Extract the [X, Y] coordinate from the center of the cell holding the provided text.  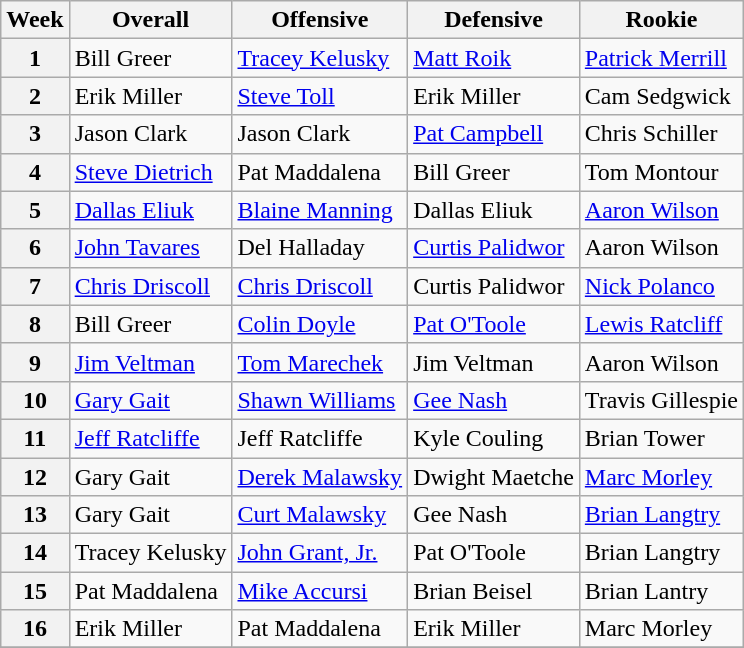
2 [35, 96]
Defensive [494, 20]
Offensive [320, 20]
Mike Accursi [320, 591]
1 [35, 58]
Matt Roik [494, 58]
Brian Lantry [661, 591]
Del Halladay [320, 248]
8 [35, 324]
Cam Sedgwick [661, 96]
Lewis Ratcliff [661, 324]
Shawn Williams [320, 400]
Derek Malawsky [320, 477]
Tom Montour [661, 172]
10 [35, 400]
Steve Toll [320, 96]
Brian Beisel [494, 591]
15 [35, 591]
Rookie [661, 20]
14 [35, 553]
Colin Doyle [320, 324]
11 [35, 438]
13 [35, 515]
Brian Tower [661, 438]
Nick Polanco [661, 286]
6 [35, 248]
16 [35, 629]
Pat Campbell [494, 134]
Travis Gillespie [661, 400]
12 [35, 477]
Curt Malawsky [320, 515]
5 [35, 210]
7 [35, 286]
Chris Schiller [661, 134]
Steve Dietrich [150, 172]
Kyle Couling [494, 438]
Tom Marechek [320, 362]
Dwight Maetche [494, 477]
9 [35, 362]
Week [35, 20]
John Tavares [150, 248]
Blaine Manning [320, 210]
John Grant, Jr. [320, 553]
4 [35, 172]
Overall [150, 20]
Patrick Merrill [661, 58]
3 [35, 134]
